Capture the cell that displays the provided text and extract its [x, y] central coordinate. 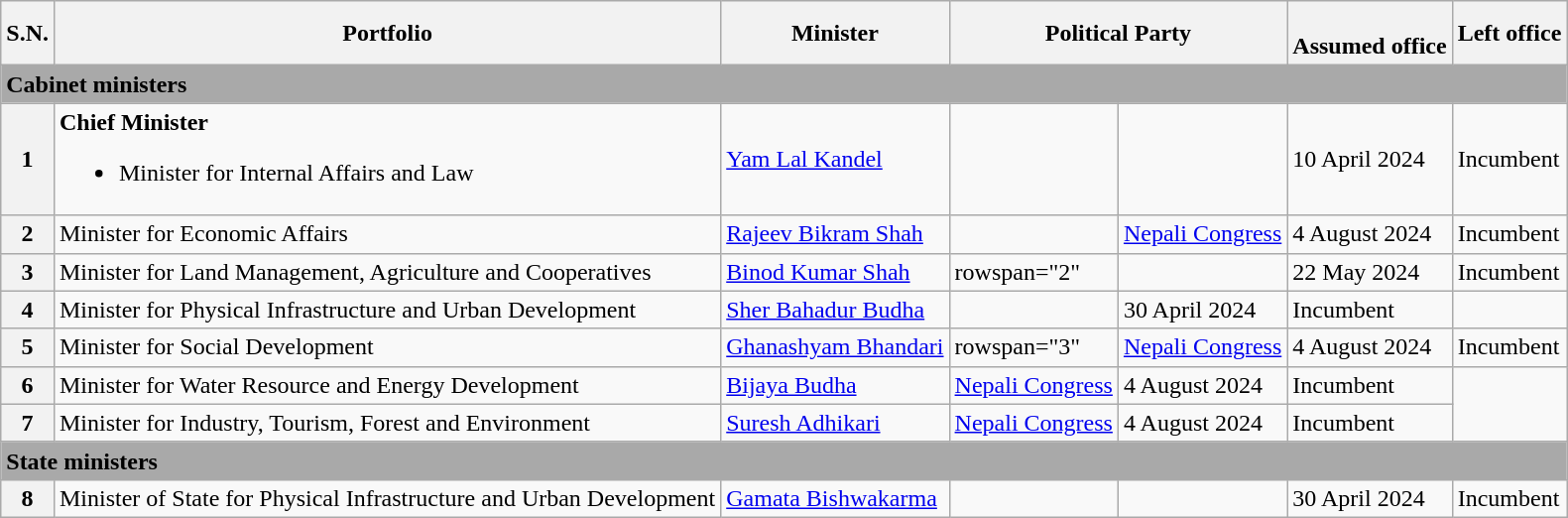
Minister of State for Physical Infrastructure and Urban Development [387, 498]
Minister for Social Development [387, 347]
7 [28, 423]
Rajeev Bikram Shah [835, 234]
22 May 2024 [1370, 272]
Sher Bahadur Budha [835, 310]
Ghanashyam Bhandari [835, 347]
Cabinet ministers [784, 84]
Political Party [1119, 34]
Binod Kumar Shah [835, 272]
Minister for Economic Affairs [387, 234]
S.N. [28, 34]
2 [28, 234]
5 [28, 347]
Portfolio [387, 34]
1 [28, 159]
Bijaya Budha [835, 385]
Minister for Water Resource and Energy Development [387, 385]
rowspan="2" [1033, 272]
Gamata Bishwakarma [835, 498]
10 April 2024 [1370, 159]
Minister for Land Management, Agriculture and Cooperatives [387, 272]
3 [28, 272]
Assumed office [1370, 34]
4 [28, 310]
Yam Lal Kandel [835, 159]
Minister for Industry, Tourism, Forest and Environment [387, 423]
Left office [1509, 34]
8 [28, 498]
Chief MinisterMinister for Internal Affairs and Law [387, 159]
Minister [835, 34]
State ministers [784, 460]
rowspan="3" [1033, 347]
6 [28, 385]
Minister for Physical Infrastructure and Urban Development [387, 310]
Suresh Adhikari [835, 423]
